Search for the cell housing the specified text and yield its [x, y] center coordinate. 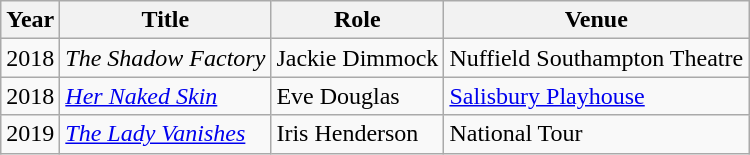
Nuffield Southampton Theatre [596, 58]
The Lady Vanishes [166, 134]
National Tour [596, 134]
2019 [30, 134]
Role [358, 20]
Eve Douglas [358, 96]
Year [30, 20]
Iris Henderson [358, 134]
Title [166, 20]
Jackie Dimmock [358, 58]
Salisbury Playhouse [596, 96]
The Shadow Factory [166, 58]
Venue [596, 20]
Her Naked Skin [166, 96]
